Capture the cell that displays the provided text and extract its [x, y] central coordinate. 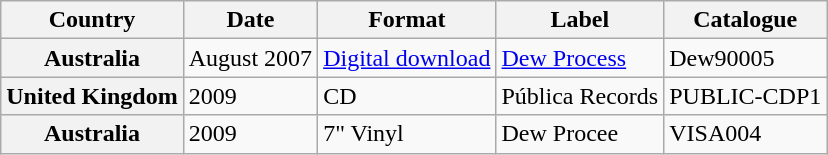
Dew Procee [580, 134]
7" Vinyl [407, 134]
August 2007 [250, 58]
PUBLIC-CDP1 [746, 96]
United Kingdom [92, 96]
Catalogue [746, 20]
Country [92, 20]
Pública Records [580, 96]
Label [580, 20]
CD [407, 96]
VISA004 [746, 134]
Digital download [407, 58]
Dew Process [580, 58]
Date [250, 20]
Format [407, 20]
Dew90005 [746, 58]
